Detect which cell encompasses the target text, then output its [X, Y] center coordinate. 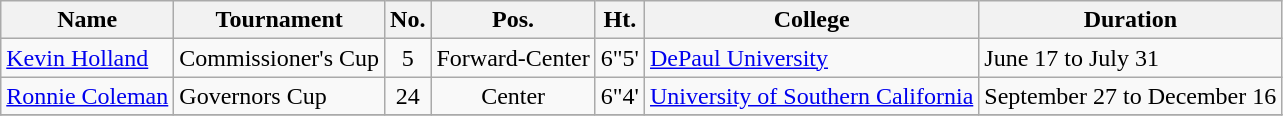
6"5' [620, 58]
Tournament [280, 20]
24 [408, 96]
DePaul University [811, 58]
Ht. [620, 20]
Center [513, 96]
Pos. [513, 20]
June 17 to July 31 [1130, 58]
College [811, 20]
University of Southern California [811, 96]
5 [408, 58]
Kevin Holland [88, 58]
No. [408, 20]
Name [88, 20]
Commissioner's Cup [280, 58]
Ronnie Coleman [88, 96]
September 27 to December 16 [1130, 96]
Duration [1130, 20]
Governors Cup [280, 96]
6"4' [620, 96]
Forward-Center [513, 58]
